Find where the given text appears and provide that cell's center as [x, y] coordinate. 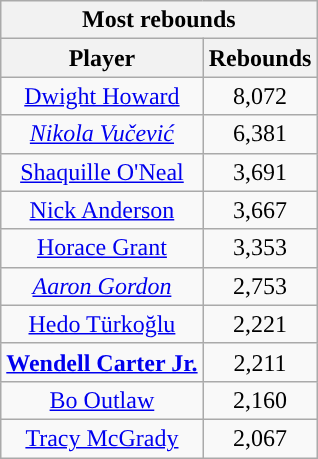
2,067 [260, 438]
Tracy McGrady [102, 438]
2,221 [260, 324]
3,691 [260, 172]
Shaquille O'Neal [102, 172]
Bo Outlaw [102, 400]
Rebounds [260, 58]
Most rebounds [159, 20]
3,667 [260, 210]
Dwight Howard [102, 96]
Horace Grant [102, 248]
Nick Anderson [102, 210]
3,353 [260, 248]
2,160 [260, 400]
Nikola Vučević [102, 134]
2,753 [260, 286]
6,381 [260, 134]
Player [102, 58]
8,072 [260, 96]
Aaron Gordon [102, 286]
Hedo Türkoğlu [102, 324]
Wendell Carter Jr. [102, 362]
2,211 [260, 362]
